From the cell containing the given text, extract its center point as [X, Y] coordinate. 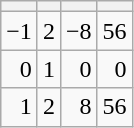
−8 [78, 31]
−1 [20, 31]
8 [78, 107]
